Extract the (X, Y) coordinate from the center of the cell holding the provided text.  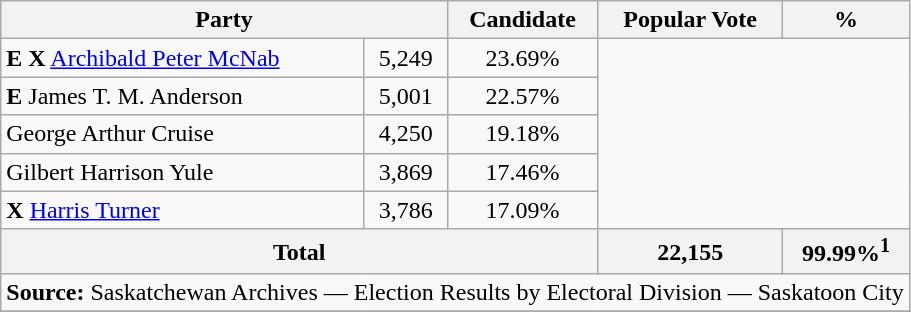
22,155 (690, 252)
Party (224, 20)
Total (300, 252)
5,249 (406, 58)
17.09% (522, 210)
Source: Saskatchewan Archives — Election Results by Electoral Division — Saskatoon City (455, 293)
22.57% (522, 96)
Popular Vote (690, 20)
23.69% (522, 58)
19.18% (522, 134)
99.99%1 (846, 252)
X Harris Turner (182, 210)
E James T. M. Anderson (182, 96)
E X Archibald Peter McNab (182, 58)
Candidate (522, 20)
3,869 (406, 172)
George Arthur Cruise (182, 134)
% (846, 20)
5,001 (406, 96)
Gilbert Harrison Yule (182, 172)
3,786 (406, 210)
4,250 (406, 134)
17.46% (522, 172)
